Detect which cell encompasses the target text, then output its [x, y] center coordinate. 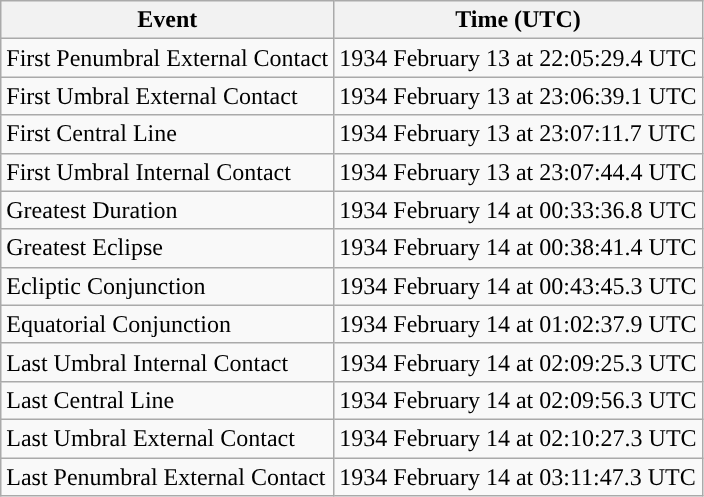
1934 February 14 at 02:09:56.3 UTC [518, 400]
1934 February 14 at 00:38:41.4 UTC [518, 248]
Last Penumbral External Contact [168, 477]
1934 February 14 at 00:33:36.8 UTC [518, 210]
Last Central Line [168, 400]
Time (UTC) [518, 20]
First Umbral External Contact [168, 96]
Ecliptic Conjunction [168, 286]
1934 February 14 at 02:10:27.3 UTC [518, 438]
1934 February 13 at 23:07:11.7 UTC [518, 134]
1934 February 14 at 02:09:25.3 UTC [518, 362]
First Umbral Internal Contact [168, 172]
Equatorial Conjunction [168, 324]
1934 February 13 at 22:05:29.4 UTC [518, 58]
1934 February 13 at 23:06:39.1 UTC [518, 96]
Last Umbral Internal Contact [168, 362]
1934 February 13 at 23:07:44.4 UTC [518, 172]
Greatest Eclipse [168, 248]
1934 February 14 at 01:02:37.9 UTC [518, 324]
1934 February 14 at 00:43:45.3 UTC [518, 286]
First Central Line [168, 134]
1934 February 14 at 03:11:47.3 UTC [518, 477]
Event [168, 20]
Greatest Duration [168, 210]
First Penumbral External Contact [168, 58]
Last Umbral External Contact [168, 438]
